Determine the [X, Y] coordinate at the center of the cell enclosing the given text.  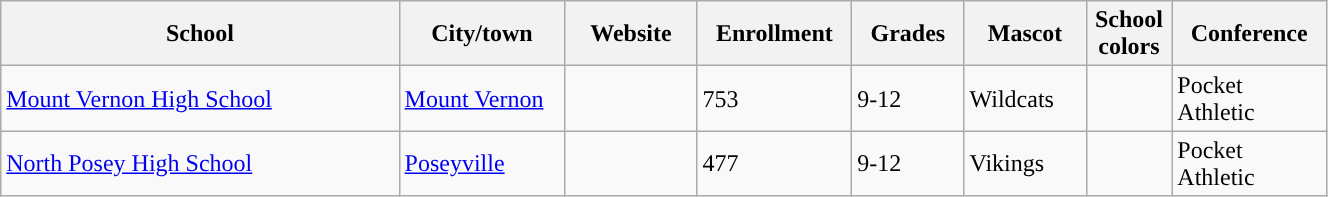
477 [774, 164]
North Posey High School [200, 164]
Mount Vernon [482, 98]
Vikings [1025, 164]
753 [774, 98]
School colors [1129, 34]
Enrollment [774, 34]
Conference [1250, 34]
Website [631, 34]
City/town [482, 34]
Mascot [1025, 34]
Grades [908, 34]
Mount Vernon High School [200, 98]
Wildcats [1025, 98]
Poseyville [482, 164]
School [200, 34]
